Provide the (x, y) coordinate of the cell's center where the given text is located.  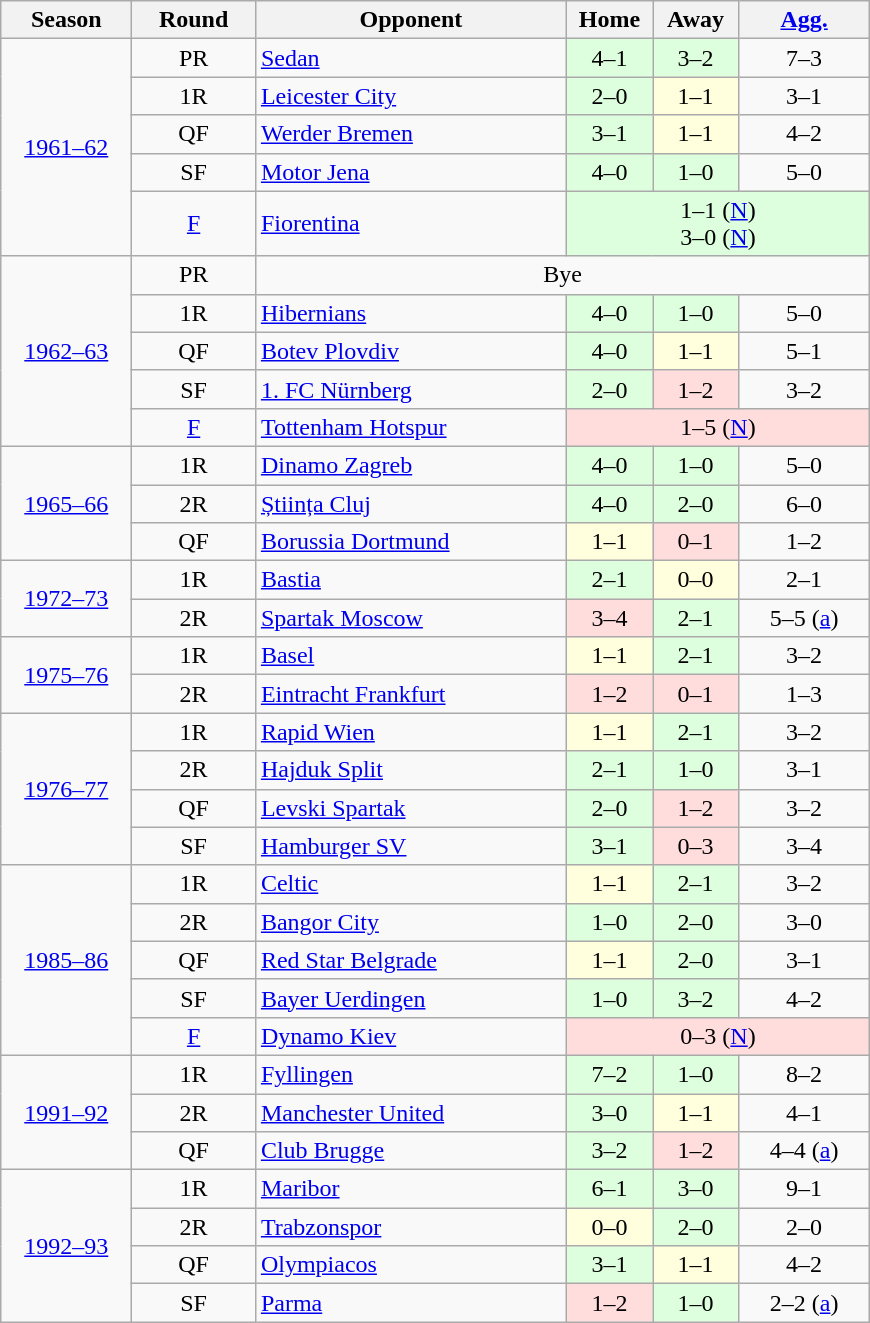
Hibernians (410, 313)
Tottenham Hotspur (410, 427)
Olympiacos (410, 1265)
Werder Bremen (410, 134)
Hamburger SV (410, 846)
Fyllingen (410, 1074)
Rapid Wien (410, 732)
Botev Plovdiv (410, 351)
9–1 (804, 1189)
Fiorentina (410, 224)
1–1 (N)3–0 (N) (718, 224)
Club Brugge (410, 1151)
Borussia Dortmund (410, 542)
Știința Cluj (410, 503)
0–3 (N) (718, 1036)
Bayer Uerdingen (410, 998)
2–2 (a) (804, 1303)
5–1 (804, 351)
Away (695, 20)
Basel (410, 656)
8–2 (804, 1074)
5–5 (a) (804, 618)
Bye (562, 275)
Season (66, 20)
1992–93 (66, 1246)
1. FC Nürnberg (410, 389)
Dinamo Zagreb (410, 465)
Eintracht Frankfurt (410, 694)
1975–76 (66, 675)
Trabzonspor (410, 1227)
1991–92 (66, 1112)
Agg. (804, 20)
1972–73 (66, 599)
1976–77 (66, 789)
7–2 (609, 1074)
Hajduk Split (410, 770)
Opponent (410, 20)
Motor Jena (410, 172)
1985–86 (66, 960)
Leicester City (410, 96)
1–5 (N) (718, 427)
Sedan (410, 58)
Celtic (410, 884)
Dynamo Kiev (410, 1036)
Round (194, 20)
6–1 (609, 1189)
Levski Spartak (410, 808)
4–4 (a) (804, 1151)
0–3 (695, 846)
1–3 (804, 694)
1961–62 (66, 148)
Spartak Moscow (410, 618)
1965–66 (66, 503)
Red Star Belgrade (410, 960)
Bangor City (410, 922)
Home (609, 20)
Maribor (410, 1189)
Parma (410, 1303)
Bastia (410, 580)
1962–63 (66, 351)
6–0 (804, 503)
7–3 (804, 58)
Manchester United (410, 1113)
